Pinpoint the cell where the given text exists, returning its [x, y] midpoint coordinate. 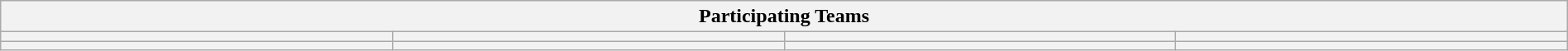
Participating Teams [784, 16]
